Detect which cell encompasses the target text, then output its (x, y) center coordinate. 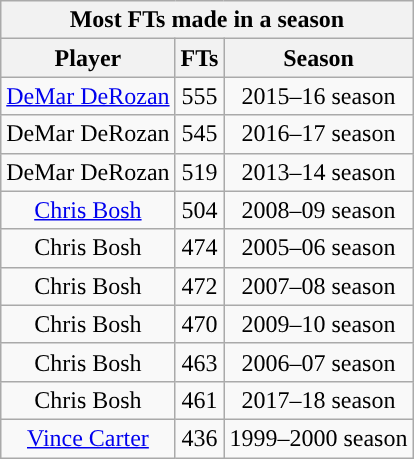
2007–08 season (318, 286)
Most FTs made in a season (207, 20)
2017–18 season (318, 400)
2006–07 season (318, 362)
Vince Carter (88, 438)
519 (200, 172)
2015–16 season (318, 96)
Player (88, 58)
463 (200, 362)
436 (200, 438)
Season (318, 58)
1999–2000 season (318, 438)
FTs (200, 58)
555 (200, 96)
2016–17 season (318, 134)
2009–10 season (318, 324)
545 (200, 134)
504 (200, 210)
472 (200, 286)
461 (200, 400)
2005–06 season (318, 248)
474 (200, 248)
470 (200, 324)
2008–09 season (318, 210)
2013–14 season (318, 172)
